Detect which cell encompasses the target text, then output its [x, y] center coordinate. 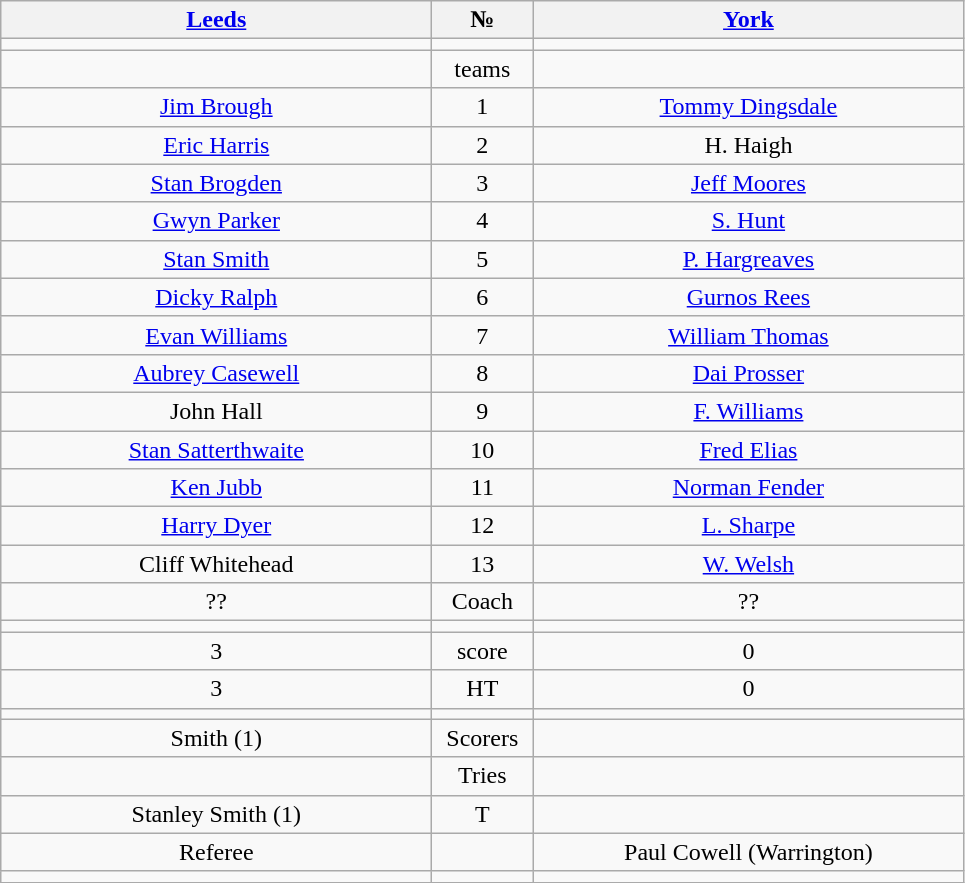
Eric Harris [216, 145]
Smith (1) [216, 738]
F. Williams [748, 411]
№ [482, 20]
Scorers [482, 738]
Jim Brough [216, 107]
John Hall [216, 411]
4 [482, 221]
Cliff Whitehead [216, 564]
Dai Prosser [748, 373]
T [482, 814]
Stan Smith [216, 259]
L. Sharpe [748, 526]
Norman Fender [748, 488]
1 [482, 107]
Gwyn Parker [216, 221]
score [482, 651]
H. Haigh [748, 145]
Stanley Smith (1) [216, 814]
Tommy Dingsdale [748, 107]
Stan Brogden [216, 183]
Jeff Moores [748, 183]
Tries [482, 776]
Harry Dyer [216, 526]
7 [482, 335]
Ken Jubb [216, 488]
P. Hargreaves [748, 259]
Coach [482, 602]
10 [482, 449]
W. Welsh [748, 564]
Referee [216, 852]
Stan Satterthwaite [216, 449]
teams [482, 69]
Paul Cowell (Warrington) [748, 852]
6 [482, 297]
9 [482, 411]
S. Hunt [748, 221]
York [748, 20]
12 [482, 526]
11 [482, 488]
5 [482, 259]
Fred Elias [748, 449]
Gurnos Rees [748, 297]
Evan Williams [216, 335]
HT [482, 689]
Aubrey Casewell [216, 373]
2 [482, 145]
Leeds [216, 20]
8 [482, 373]
Dicky Ralph [216, 297]
13 [482, 564]
William Thomas [748, 335]
